Search for the cell housing the specified text and yield its (X, Y) center coordinate. 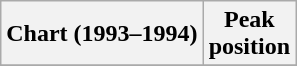
Chart (1993–1994) (102, 34)
Peakposition (249, 34)
